Find where the given text appears and provide that cell's center as [X, Y] coordinate. 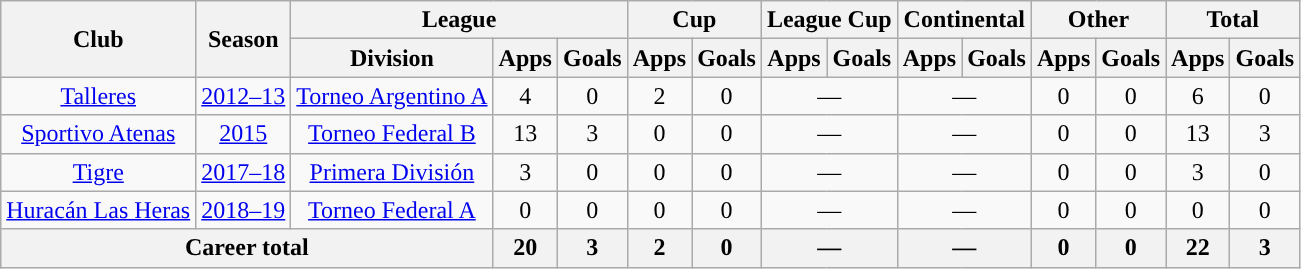
22 [1198, 248]
Torneo Federal A [392, 210]
20 [525, 248]
2015 [244, 134]
Talleres [98, 96]
2012–13 [244, 96]
Huracán Las Heras [98, 210]
Career total [247, 248]
League Cup [829, 20]
Season [244, 39]
Cup [694, 20]
Primera División [392, 172]
2018–19 [244, 210]
Torneo Argentino A [392, 96]
League [459, 20]
2017–18 [244, 172]
Torneo Federal B [392, 134]
Tigre [98, 172]
Division [392, 58]
Total [1233, 20]
6 [1198, 96]
Continental [964, 20]
Other [1098, 20]
4 [525, 96]
Club [98, 39]
Sportivo Atenas [98, 134]
